Locate the cell with the specified text and output its [X, Y] center coordinate. 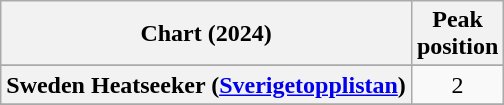
Chart (2024) [206, 34]
Peakposition [457, 34]
2 [457, 85]
Sweden Heatseeker (Sverigetopplistan) [206, 85]
